Find where the given text appears and provide that cell's center as (X, Y) coordinate. 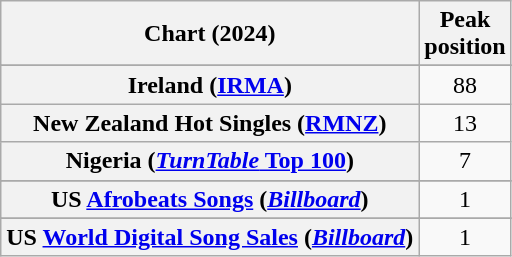
Ireland (IRMA) (210, 85)
Nigeria (TurnTable Top 100) (210, 161)
New Zealand Hot Singles (RMNZ) (210, 123)
Peakposition (465, 34)
US World Digital Song Sales (Billboard) (210, 237)
Chart (2024) (210, 34)
88 (465, 85)
13 (465, 123)
7 (465, 161)
US Afrobeats Songs (Billboard) (210, 199)
